Detect which cell encompasses the target text, then output its [X, Y] center coordinate. 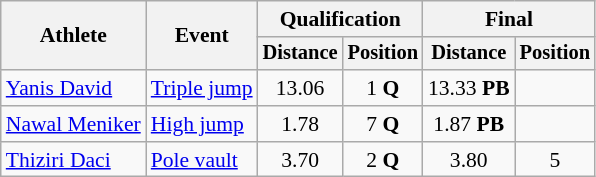
Event [202, 36]
13.06 [300, 88]
Nawal Meniker [74, 124]
Final [509, 19]
Yanis David [74, 88]
7 Q [383, 124]
1.78 [300, 124]
1 Q [383, 88]
13.33 PB [469, 88]
1.87 PB [469, 124]
Qualification [340, 19]
Athlete [74, 36]
Triple jump [202, 88]
High jump [202, 124]
